Search for the cell housing the specified text and yield its (x, y) center coordinate. 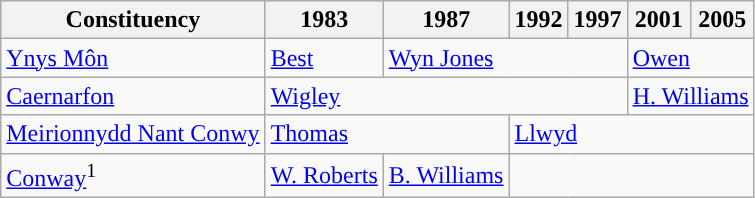
Ynys Môn (133, 58)
H. Williams (690, 96)
2001 (658, 20)
Owen (690, 58)
B. Williams (446, 176)
Wigley (446, 96)
2005 (722, 20)
1997 (598, 20)
1987 (446, 20)
Constituency (133, 20)
W. Roberts (324, 176)
1983 (324, 20)
Llwyd (632, 134)
Best (324, 58)
1992 (538, 20)
Conway1 (133, 176)
Caernarfon (133, 96)
Meirionnydd Nant Conwy (133, 134)
Wyn Jones (505, 58)
Thomas (387, 134)
